Locate the cell with the specified text and output its [x, y] center coordinate. 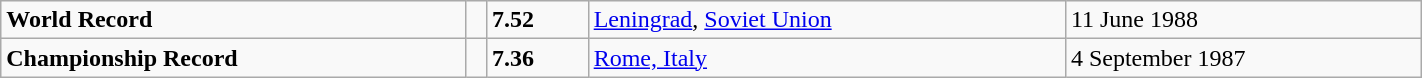
7.52 [537, 20]
Rome, Italy [826, 58]
Championship Record [234, 58]
World Record [234, 20]
4 September 1987 [1243, 58]
7.36 [537, 58]
Leningrad, Soviet Union [826, 20]
11 June 1988 [1243, 20]
